From the cell containing the given text, extract its center point as [X, Y] coordinate. 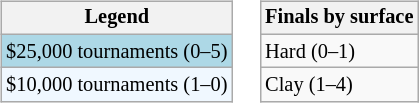
Clay (1–4) [339, 85]
Finals by surface [339, 18]
Hard (0–1) [339, 51]
$10,000 tournaments (1–0) [116, 85]
$25,000 tournaments (0–5) [116, 51]
Legend [116, 18]
